Return [X, Y] of the center of cell containing provided text 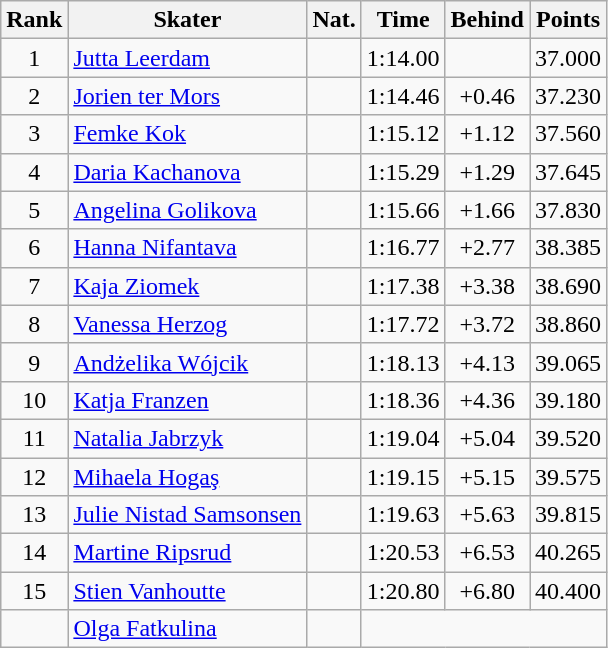
+4.36 [487, 400]
Points [568, 20]
1:20.53 [403, 553]
Mihaela Hogaş [188, 477]
1:16.77 [403, 248]
7 [34, 286]
+4.13 [487, 362]
1:15.29 [403, 172]
+3.72 [487, 324]
Vanessa Herzog [188, 324]
+1.66 [487, 210]
1:20.80 [403, 591]
6 [34, 248]
Behind [487, 20]
Time [403, 20]
38.690 [568, 286]
1:15.66 [403, 210]
1:18.13 [403, 362]
Stien Vanhoutte [188, 591]
38.385 [568, 248]
37.230 [568, 96]
40.400 [568, 591]
11 [34, 438]
Daria Kachanova [188, 172]
+5.15 [487, 477]
1:19.63 [403, 515]
1:14.46 [403, 96]
+1.12 [487, 134]
1:17.38 [403, 286]
1:18.36 [403, 400]
40.265 [568, 553]
Martine Ripsrud [188, 553]
Hanna Nifantava [188, 248]
1:17.72 [403, 324]
Olga Fatkulina [188, 629]
+5.63 [487, 515]
38.860 [568, 324]
Julie Nistad Samsonsen [188, 515]
13 [34, 515]
8 [34, 324]
4 [34, 172]
Angelina Golikova [188, 210]
37.645 [568, 172]
2 [34, 96]
+6.80 [487, 591]
+2.77 [487, 248]
Katja Franzen [188, 400]
Femke Kok [188, 134]
Jutta Leerdam [188, 58]
39.575 [568, 477]
12 [34, 477]
Kaja Ziomek [188, 286]
39.065 [568, 362]
Natalia Jabrzyk [188, 438]
37.000 [568, 58]
39.180 [568, 400]
37.560 [568, 134]
1:19.04 [403, 438]
Jorien ter Mors [188, 96]
1:14.00 [403, 58]
+1.29 [487, 172]
9 [34, 362]
Nat. [334, 20]
1:15.12 [403, 134]
3 [34, 134]
15 [34, 591]
Andżelika Wójcik [188, 362]
37.830 [568, 210]
1:19.15 [403, 477]
14 [34, 553]
Skater [188, 20]
1 [34, 58]
39.815 [568, 515]
Rank [34, 20]
+3.38 [487, 286]
5 [34, 210]
+5.04 [487, 438]
39.520 [568, 438]
+6.53 [487, 553]
+0.46 [487, 96]
10 [34, 400]
